Extract the [x, y] coordinate from the center of the cell holding the provided text.  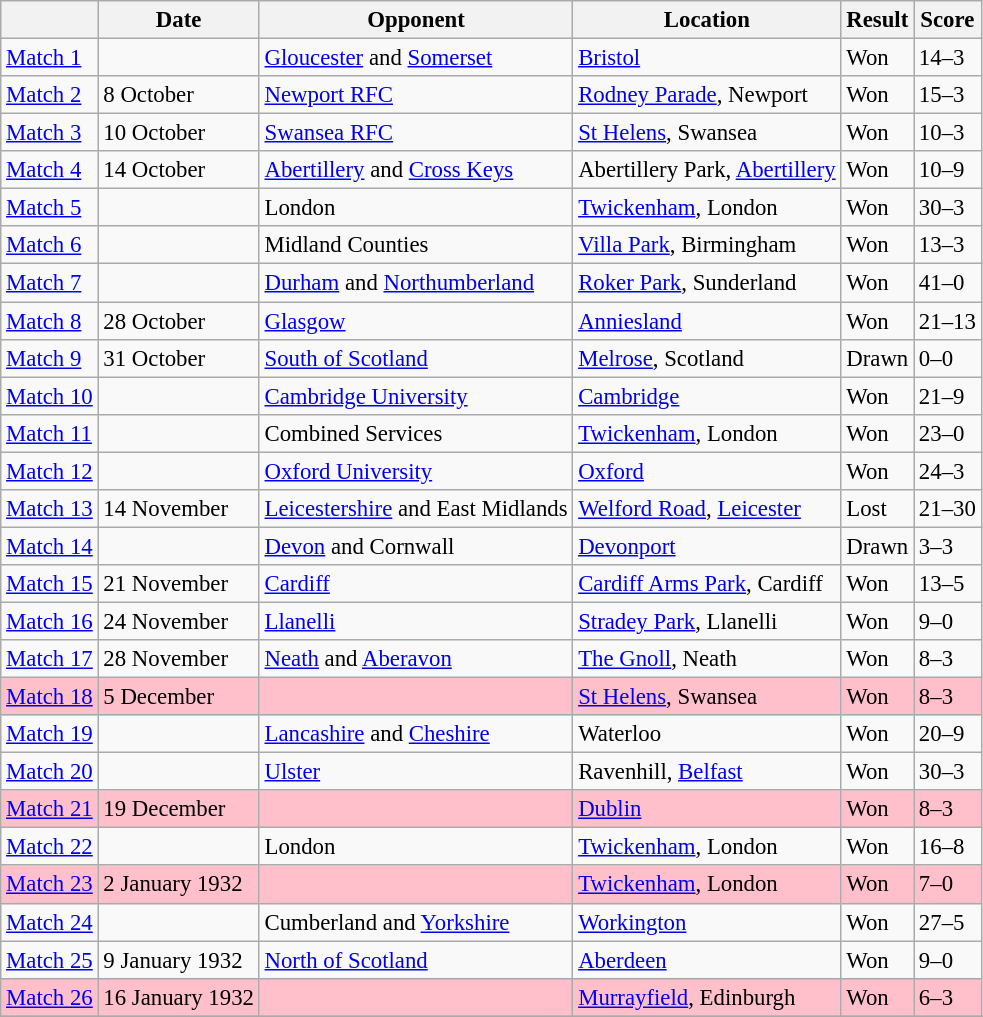
Match 10 [50, 396]
The Gnoll, Neath [707, 659]
Cumberland and Yorkshire [416, 922]
Durham and Northumberland [416, 283]
Lancashire and Cheshire [416, 734]
31 October [178, 358]
Match 6 [50, 245]
Match 17 [50, 659]
Cambridge University [416, 396]
13–5 [948, 584]
Cardiff [416, 584]
Lost [878, 509]
Match 3 [50, 133]
Match 26 [50, 997]
Result [878, 20]
2 January 1932 [178, 885]
Bristol [707, 58]
Glasgow [416, 321]
Midland Counties [416, 245]
Newport RFC [416, 95]
21 November [178, 584]
Neath and Aberavon [416, 659]
Ulster [416, 772]
16–8 [948, 847]
Match 8 [50, 321]
Villa Park, Birmingham [707, 245]
Rodney Parade, Newport [707, 95]
Ravenhill, Belfast [707, 772]
20–9 [948, 734]
Location [707, 20]
Match 9 [50, 358]
Cambridge [707, 396]
Llanelli [416, 621]
Stradey Park, Llanelli [707, 621]
Anniesland [707, 321]
21–9 [948, 396]
9 January 1932 [178, 960]
Gloucester and Somerset [416, 58]
23–0 [948, 433]
8 October [178, 95]
Match 4 [50, 170]
Devon and Cornwall [416, 546]
Match 2 [50, 95]
North of Scotland [416, 960]
Match 21 [50, 809]
Oxford [707, 471]
Match 22 [50, 847]
Roker Park, Sunderland [707, 283]
28 October [178, 321]
15–3 [948, 95]
0–0 [948, 358]
Match 19 [50, 734]
Match 20 [50, 772]
3–3 [948, 546]
Match 18 [50, 697]
Match 13 [50, 509]
Abertillery Park, Abertillery [707, 170]
Match 11 [50, 433]
19 December [178, 809]
Match 1 [50, 58]
Murrayfield, Edinburgh [707, 997]
Score [948, 20]
Swansea RFC [416, 133]
10 October [178, 133]
10–9 [948, 170]
14 November [178, 509]
Match 16 [50, 621]
13–3 [948, 245]
Oxford University [416, 471]
Combined Services [416, 433]
Opponent [416, 20]
Aberdeen [707, 960]
Match 15 [50, 584]
16 January 1932 [178, 997]
24 November [178, 621]
Match 14 [50, 546]
14–3 [948, 58]
Melrose, Scotland [707, 358]
Leicestershire and East Midlands [416, 509]
Devonport [707, 546]
Welford Road, Leicester [707, 509]
Workington [707, 922]
Cardiff Arms Park, Cardiff [707, 584]
Match 12 [50, 471]
Waterloo [707, 734]
21–30 [948, 509]
Dublin [707, 809]
41–0 [948, 283]
South of Scotland [416, 358]
27–5 [948, 922]
Match 25 [50, 960]
28 November [178, 659]
Match 5 [50, 208]
24–3 [948, 471]
Date [178, 20]
Match 7 [50, 283]
14 October [178, 170]
Match 23 [50, 885]
10–3 [948, 133]
Abertillery and Cross Keys [416, 170]
Match 24 [50, 922]
21–13 [948, 321]
5 December [178, 697]
6–3 [948, 997]
7–0 [948, 885]
